Detect which cell encompasses the target text, then output its (x, y) center coordinate. 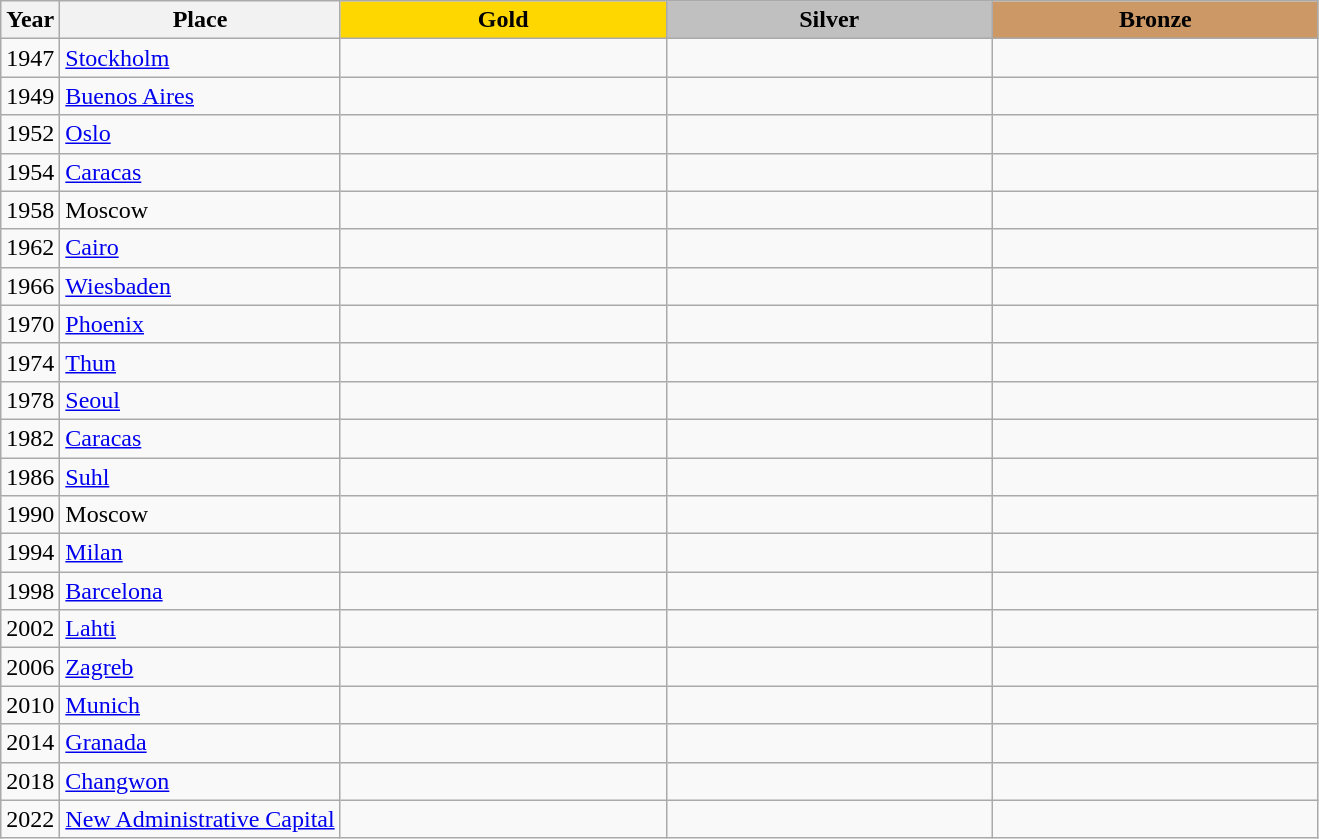
1982 (30, 438)
2014 (30, 743)
Place (200, 20)
1958 (30, 210)
1947 (30, 58)
Oslo (200, 134)
Barcelona (200, 591)
1962 (30, 248)
2002 (30, 629)
Suhl (200, 477)
Munich (200, 705)
Wiesbaden (200, 286)
2006 (30, 667)
1949 (30, 96)
Lahti (200, 629)
2010 (30, 705)
1970 (30, 324)
Bronze (1155, 20)
1994 (30, 553)
Gold (503, 20)
Year (30, 20)
1978 (30, 400)
2018 (30, 781)
Zagreb (200, 667)
Phoenix (200, 324)
Stockholm (200, 58)
Thun (200, 362)
New Administrative Capital (200, 819)
Buenos Aires (200, 96)
Seoul (200, 400)
1966 (30, 286)
Cairo (200, 248)
2022 (30, 819)
1974 (30, 362)
1954 (30, 172)
Changwon (200, 781)
Silver (829, 20)
1986 (30, 477)
Milan (200, 553)
1990 (30, 515)
1998 (30, 591)
1952 (30, 134)
Granada (200, 743)
